From the cell containing the given text, extract its center point as [x, y] coordinate. 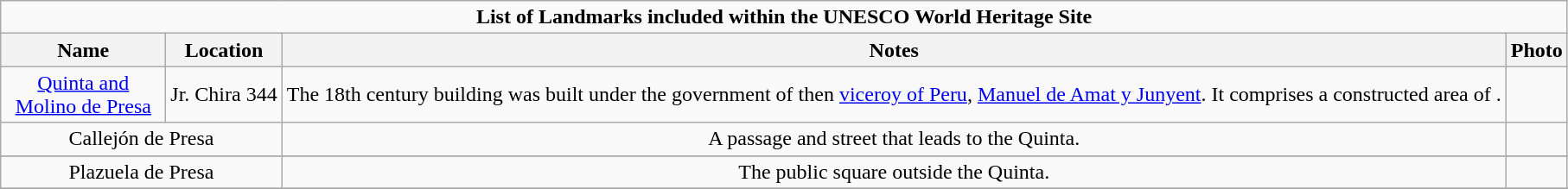
List of Landmarks included within the UNESCO World Heritage Site [785, 17]
Name [83, 50]
A passage and street that leads to the Quinta. [894, 139]
Photo [1537, 50]
The 18th century building was built under the government of then viceroy of Peru, Manuel de Amat y Junyent. It comprises a constructed area of . [894, 95]
Quinta and Molino de Presa [83, 95]
The public square outside the Quinta. [894, 172]
Location [224, 50]
Plazuela de Presa [142, 172]
Jr. Chira 344 [224, 95]
Notes [894, 50]
Callejón de Presa [142, 139]
